Pinpoint the cell where the given text exists, returning its [X, Y] midpoint coordinate. 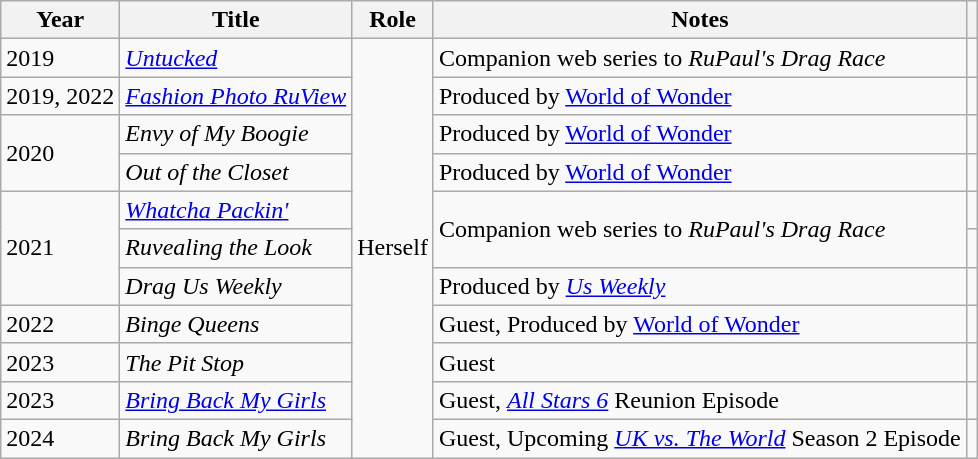
Drag Us Weekly [236, 286]
Year [60, 20]
Untucked [236, 58]
Guest, Produced by World of Wonder [700, 324]
Title [236, 20]
Guest, Upcoming UK vs. The World Season 2 Episode [700, 438]
2022 [60, 324]
Guest [700, 362]
Produced by Us Weekly [700, 286]
Envy of My Boogie [236, 134]
Role [393, 20]
Fashion Photo RuView [236, 96]
2019 [60, 58]
Out of the Closet [236, 172]
The Pit Stop [236, 362]
Notes [700, 20]
Binge Queens [236, 324]
Guest, All Stars 6 Reunion Episode [700, 400]
2021 [60, 248]
Herself [393, 248]
2019, 2022 [60, 96]
Whatcha Packin' [236, 210]
Ruvealing the Look [236, 248]
2024 [60, 438]
2020 [60, 153]
